Determine the (X, Y) coordinate at the center of the cell enclosing the given text.  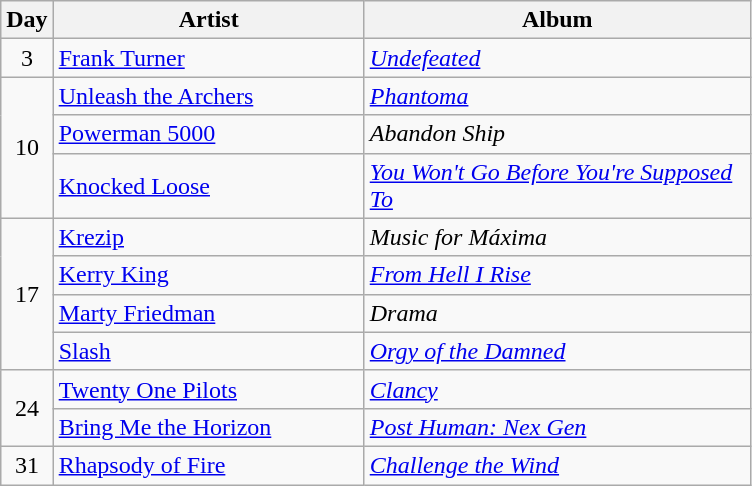
3 (27, 58)
Frank Turner (208, 58)
Powerman 5000 (208, 134)
From Hell I Rise (557, 275)
10 (27, 148)
Phantoma (557, 96)
Twenty One Pilots (208, 389)
Clancy (557, 389)
Knocked Loose (208, 186)
Post Human: Nex Gen (557, 427)
24 (27, 408)
Album (557, 20)
Krezip (208, 237)
Bring Me the Horizon (208, 427)
Unleash the Archers (208, 96)
Artist (208, 20)
Abandon Ship (557, 134)
31 (27, 465)
Drama (557, 313)
Undefeated (557, 58)
Challenge the Wind (557, 465)
Rhapsody of Fire (208, 465)
Marty Friedman (208, 313)
You Won't Go Before You're Supposed To (557, 186)
Slash (208, 351)
Music for Máxima (557, 237)
Orgy of the Damned (557, 351)
17 (27, 294)
Kerry King (208, 275)
Day (27, 20)
